Pinpoint the cell where the given text exists, returning its [x, y] midpoint coordinate. 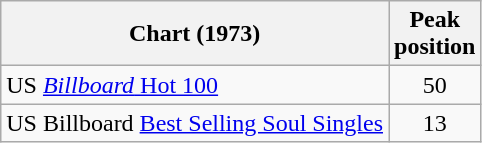
50 [435, 85]
Chart (1973) [195, 34]
US Billboard Best Selling Soul Singles [195, 123]
US Billboard Hot 100 [195, 85]
Peakposition [435, 34]
13 [435, 123]
